Scan for the cell matching the given text and deliver its (X, Y) coordinate at center. 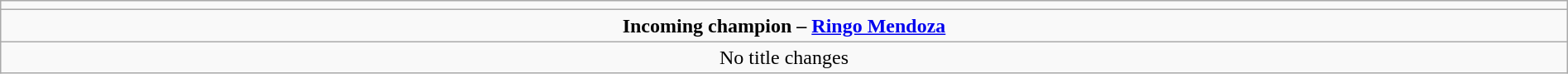
Incoming champion – Ringo Mendoza (784, 26)
No title changes (784, 57)
